From the cell containing the given text, extract its center point as (X, Y) coordinate. 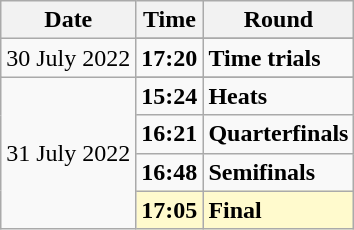
Date (68, 20)
Final (278, 210)
17:05 (170, 210)
Time (170, 20)
16:21 (170, 134)
Semifinals (278, 172)
15:24 (170, 96)
Time trials (278, 58)
Quarterfinals (278, 134)
Round (278, 20)
16:48 (170, 172)
30 July 2022 (68, 58)
31 July 2022 (68, 153)
17:20 (170, 58)
Heats (278, 96)
